For the text-containing cell, return its midpoint in (X, Y) coordinate format. 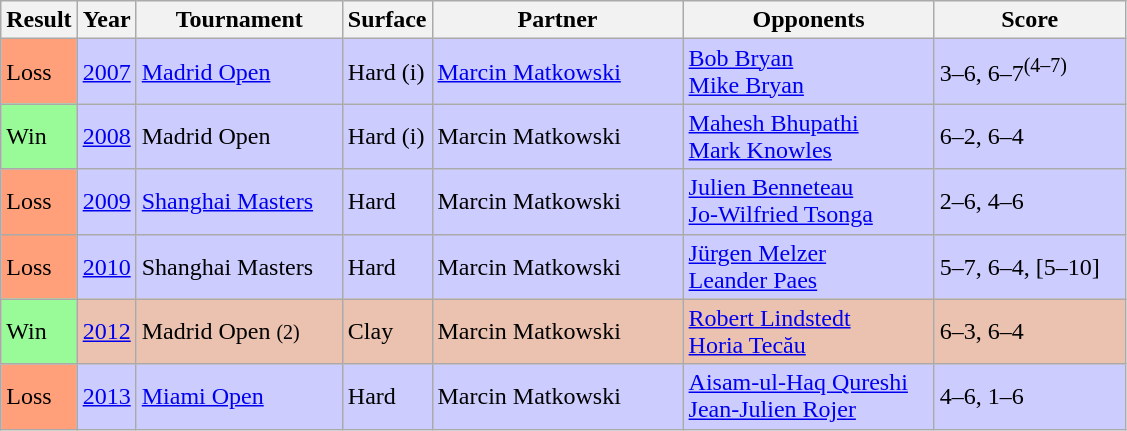
Tournament (239, 20)
Partner (558, 20)
2008 (106, 136)
Score (1030, 20)
Year (106, 20)
Aisam-ul-Haq Qureshi Jean-Julien Rojer (808, 396)
Clay (387, 332)
Madrid Open (2) (239, 332)
Miami Open (239, 396)
2–6, 4–6 (1030, 202)
5–7, 6–4, [5–10] (1030, 266)
2013 (106, 396)
2012 (106, 332)
2007 (106, 72)
Robert Lindstedt Horia Tecău (808, 332)
3–6, 6–7(4–7) (1030, 72)
2009 (106, 202)
Mahesh Bhupathi Mark Knowles (808, 136)
Jürgen Melzer Leander Paes (808, 266)
2010 (106, 266)
Bob Bryan Mike Bryan (808, 72)
Opponents (808, 20)
6–3, 6–4 (1030, 332)
6–2, 6–4 (1030, 136)
Surface (387, 20)
4–6, 1–6 (1030, 396)
Julien Benneteau Jo-Wilfried Tsonga (808, 202)
Result (39, 20)
